Scan for the cell matching the given text and deliver its [x, y] coordinate at center. 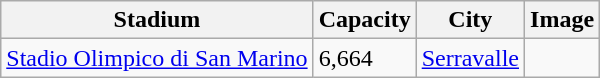
Capacity [364, 20]
City [470, 20]
Stadio Olimpico di San Marino [157, 58]
Stadium [157, 20]
Image [562, 20]
Serravalle [470, 58]
6,664 [364, 58]
